Identify which cell holds the provided text, then report its [X, Y] central coordinate. 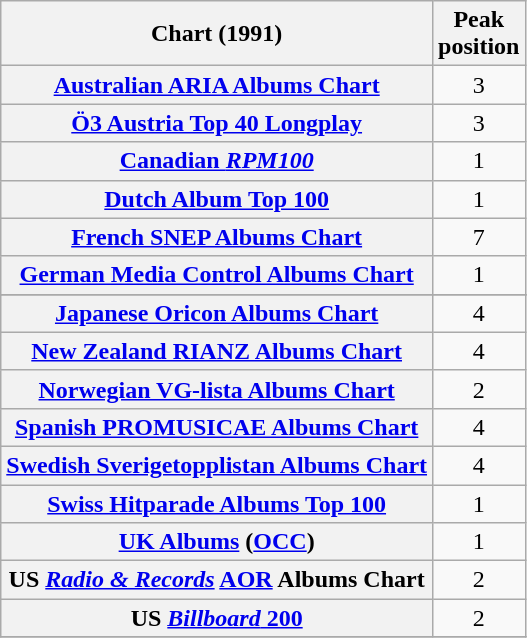
Canadian RPM100 [217, 161]
French SNEP Albums Chart [217, 237]
Swiss Hitparade Albums Top 100 [217, 503]
UK Albums (OCC) [217, 542]
Australian ARIA Albums Chart [217, 85]
German Media Control Albums Chart [217, 275]
US Radio & Records AOR Albums Chart [217, 580]
7 [479, 237]
Chart (1991) [217, 34]
Spanish PROMUSICAE Albums Chart [217, 427]
Dutch Album Top 100 [217, 199]
Peakposition [479, 34]
Japanese Oricon Albums Chart [217, 313]
Ö3 Austria Top 40 Longplay [217, 123]
Norwegian VG-lista Albums Chart [217, 389]
US Billboard 200 [217, 618]
Swedish Sverigetopplistan Albums Chart [217, 465]
New Zealand RIANZ Albums Chart [217, 351]
